Scan for the cell matching the given text and deliver its [X, Y] coordinate at center. 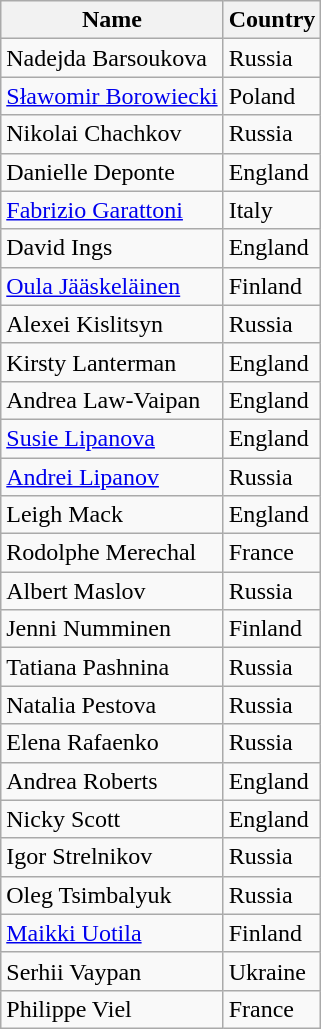
Italy [272, 210]
Danielle Deponte [112, 172]
Sławomir Borowiecki [112, 96]
Philippe Viel [112, 1009]
David Ings [112, 248]
Name [112, 20]
Nikolai Chachkov [112, 134]
Serhii Vaypan [112, 971]
Andrei Lipanov [112, 477]
Tatiana Pashnina [112, 667]
Maikki Uotila [112, 933]
Nicky Scott [112, 819]
Andrea Law-Vaipan [112, 400]
Oleg Tsimbalyuk [112, 895]
Kirsty Lanterman [112, 362]
Poland [272, 96]
Ukraine [272, 971]
Jenni Numminen [112, 629]
Rodolphe Merechal [112, 553]
Albert Maslov [112, 591]
Leigh Mack [112, 515]
Oula Jääskeläinen [112, 286]
Elena Rafaenko [112, 743]
Fabrizio Garattoni [112, 210]
Igor Strelnikov [112, 857]
Susie Lipanova [112, 438]
Country [272, 20]
Alexei Kislitsyn [112, 324]
Andrea Roberts [112, 781]
Nadejda Barsoukova [112, 58]
Natalia Pestova [112, 705]
